Determine the (X, Y) coordinate at the center of the cell enclosing the given text.  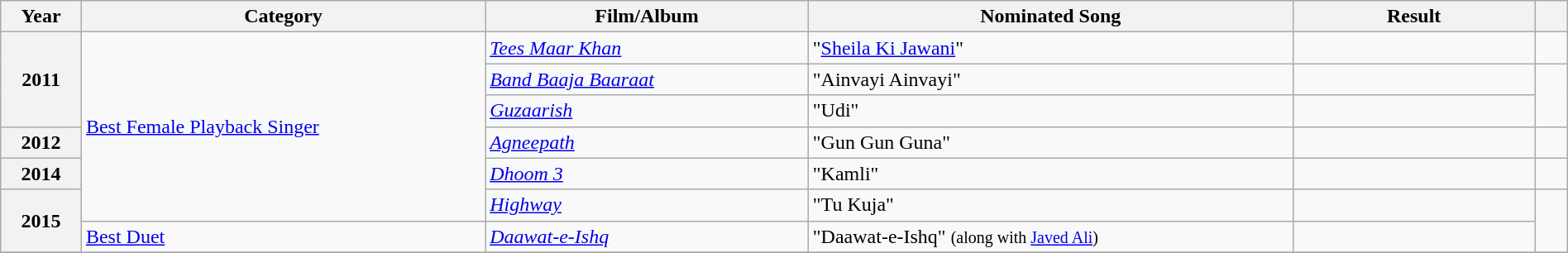
Result (1414, 17)
2014 (41, 174)
Film/Album (647, 17)
Nominated Song (1050, 17)
"Udi" (1050, 111)
Best Female Playback Singer (283, 126)
"Kamli" (1050, 174)
Daawat-e-Ishq (647, 236)
Band Baaja Baaraat (647, 79)
"Gun Gun Guna" (1050, 142)
Category (283, 17)
2015 (41, 221)
Agneepath (647, 142)
2012 (41, 142)
"Daawat-e-Ishq" (along with Javed Ali) (1050, 236)
2011 (41, 79)
Guzaarish (647, 111)
Best Duet (283, 236)
Year (41, 17)
"Ainvayi Ainvayi" (1050, 79)
Dhoom 3 (647, 174)
Highway (647, 205)
Tees Maar Khan (647, 48)
"Tu Kuja" (1050, 205)
"Sheila Ki Jawani" (1050, 48)
